From the cell containing the given text, extract its center point as (x, y) coordinate. 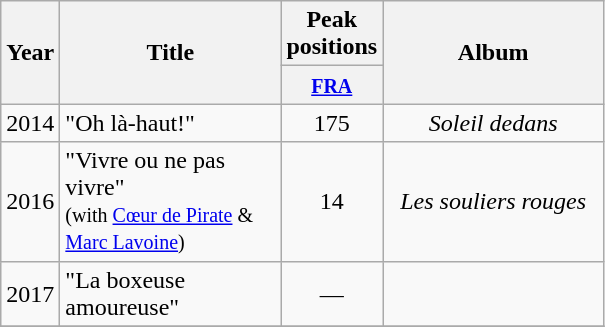
2016 (30, 202)
"Oh là-haut!" (170, 123)
Soleil dedans (494, 123)
175 (332, 123)
Album (494, 52)
Year (30, 52)
2014 (30, 123)
Peak positions (332, 34)
2017 (30, 294)
FRA (332, 85)
Title (170, 52)
14 (332, 202)
— (332, 294)
"La boxeuse amoureuse" (170, 294)
Les souliers rouges (494, 202)
"Vivre ou ne pas vivre" (with Cœur de Pirate & Marc Lavoine) (170, 202)
